For the text-containing cell, return its midpoint in (X, Y) coordinate format. 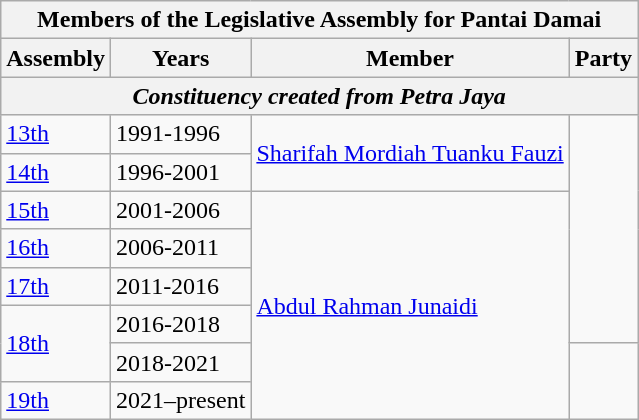
15th (56, 210)
Abdul Rahman Junaidi (410, 305)
14th (56, 172)
2011-2016 (180, 286)
1996-2001 (180, 172)
19th (56, 400)
1991-1996 (180, 134)
Member (410, 58)
16th (56, 248)
2001-2006 (180, 210)
Years (180, 58)
2006-2011 (180, 248)
Members of the Legislative Assembly for Pantai Damai (320, 20)
2018-2021 (180, 362)
17th (56, 286)
Sharifah Mordiah Tuanku Fauzi (410, 153)
Party (603, 58)
13th (56, 134)
Assembly (56, 58)
Constituency created from Petra Jaya (320, 96)
2021–present (180, 400)
2016-2018 (180, 324)
18th (56, 343)
